Capture the cell that displays the provided text and extract its [x, y] central coordinate. 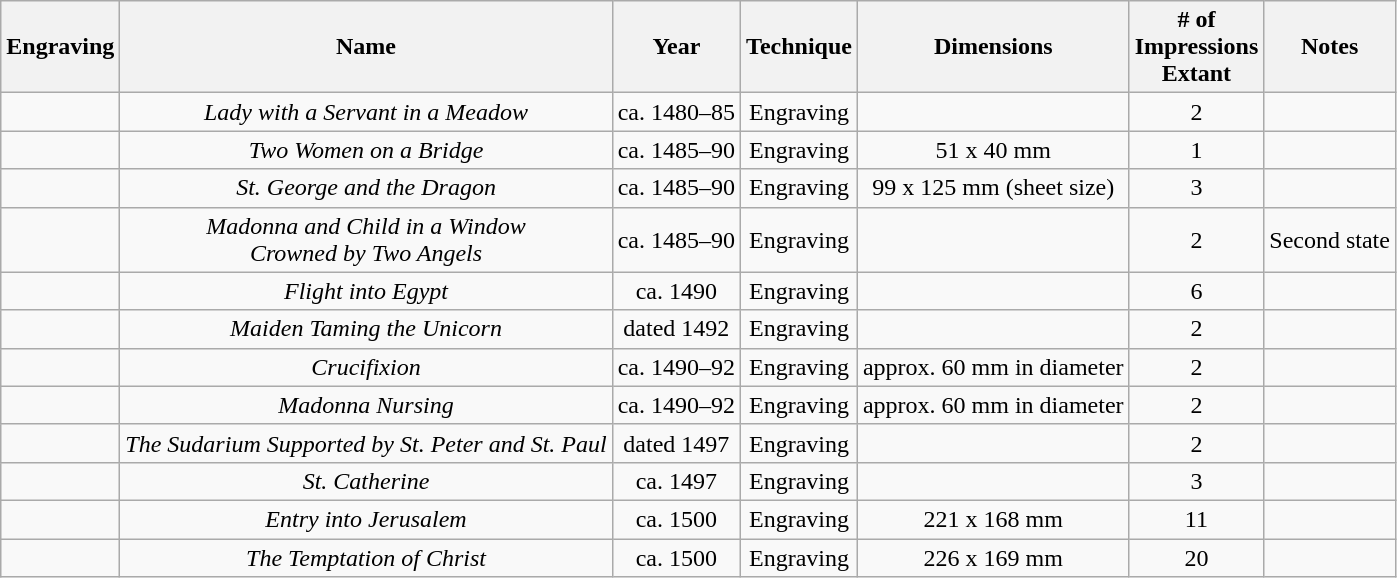
# of Impressions Extant [1196, 47]
Entry into Jerusalem [366, 519]
ca. 1490 [676, 291]
The Temptation of Christ [366, 557]
226 x 169 mm [993, 557]
Dimensions [993, 47]
51 x 40 mm [993, 150]
St. George and the Dragon [366, 188]
Two Women on a Bridge [366, 150]
6 [1196, 291]
Madonna Nursing [366, 405]
dated 1492 [676, 329]
221 x 168 mm [993, 519]
Second state [1330, 240]
99 x 125 mm (sheet size) [993, 188]
Flight into Egypt [366, 291]
Maiden Taming the Unicorn [366, 329]
St. Catherine [366, 481]
1 [1196, 150]
Crucifixion [366, 367]
The Sudarium Supported by St. Peter and St. Paul [366, 443]
20 [1196, 557]
ca. 1497 [676, 481]
Year [676, 47]
ca. 1480–85 [676, 112]
Name [366, 47]
Technique [800, 47]
dated 1497 [676, 443]
Notes [1330, 47]
Madonna and Child in a Window Crowned by Two Angels [366, 240]
11 [1196, 519]
Lady with a Servant in a Meadow [366, 112]
